Detect which cell encompasses the target text, then output its (X, Y) center coordinate. 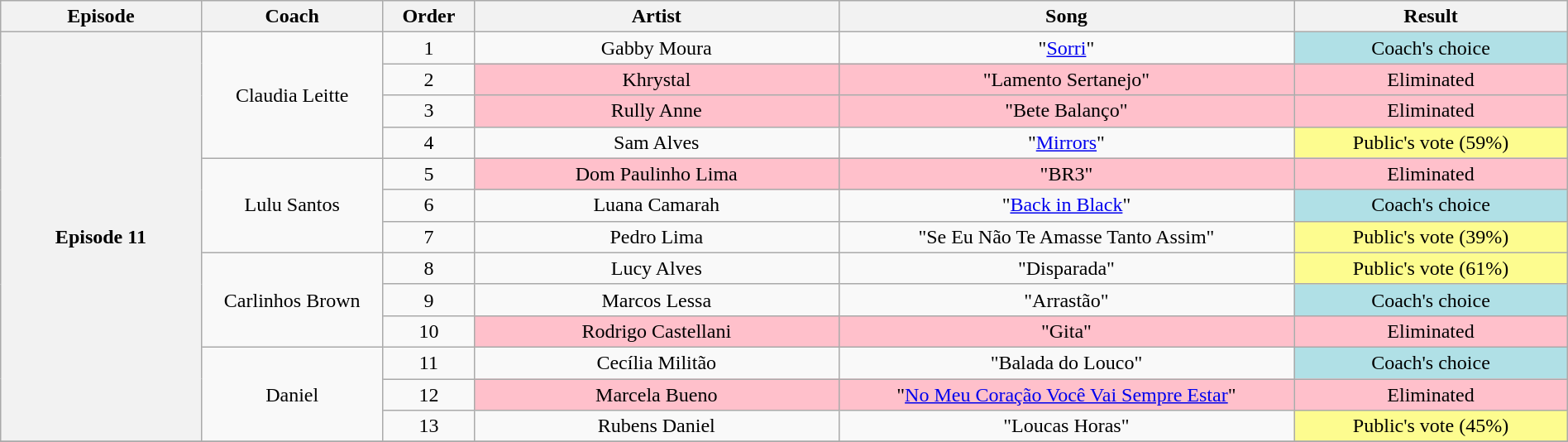
Public's vote (45%) (1431, 426)
"Arrastão" (1067, 300)
7 (428, 237)
Dom Paulinho Lima (657, 174)
"Disparada" (1067, 268)
10 (428, 331)
3 (428, 111)
"No Meu Coração Você Vai Sempre Estar" (1067, 395)
12 (428, 395)
Artist (657, 17)
Result (1431, 17)
Gabby Moura (657, 48)
4 (428, 142)
Rully Anne (657, 111)
"Gita" (1067, 331)
9 (428, 300)
Claudia Leitte (292, 95)
"Balada do Louco" (1067, 363)
Carlinhos Brown (292, 300)
5 (428, 174)
8 (428, 268)
Rubens Daniel (657, 426)
1 (428, 48)
Episode 11 (101, 237)
"BR3" (1067, 174)
Coach (292, 17)
Marcela Bueno (657, 395)
Daniel (292, 394)
Public's vote (39%) (1431, 237)
Public's vote (59%) (1431, 142)
Song (1067, 17)
Khrystal (657, 79)
"Lamento Sertanejo" (1067, 79)
Luana Camarah (657, 205)
Order (428, 17)
"Se Eu Não Te Amasse Tanto Assim" (1067, 237)
Sam Alves (657, 142)
Episode (101, 17)
"Bete Balanço" (1067, 111)
Rodrigo Castellani (657, 331)
13 (428, 426)
Lucy Alves (657, 268)
"Loucas Horas" (1067, 426)
Pedro Lima (657, 237)
Lulu Santos (292, 205)
2 (428, 79)
"Sorri" (1067, 48)
Cecília Militão (657, 363)
11 (428, 363)
6 (428, 205)
"Back in Black" (1067, 205)
Public's vote (61%) (1431, 268)
"Mirrors" (1067, 142)
Marcos Lessa (657, 300)
